Locate the cell with the specified text and output its [X, Y] center coordinate. 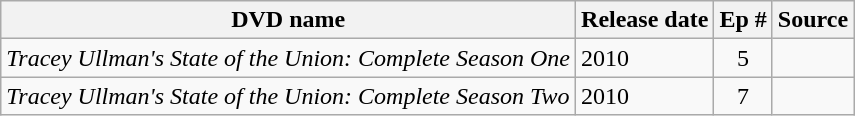
Ep # [743, 20]
Release date [645, 20]
Source [812, 20]
7 [743, 96]
Tracey Ullman's State of the Union: Complete Season Two [288, 96]
DVD name [288, 20]
5 [743, 58]
Tracey Ullman's State of the Union: Complete Season One [288, 58]
